Return the [X, Y] coordinate for the center point of the cell that contains the specified text.  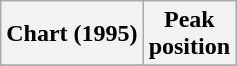
Chart (1995) [72, 34]
Peak position [189, 34]
